Search for the cell housing the specified text and yield its [x, y] center coordinate. 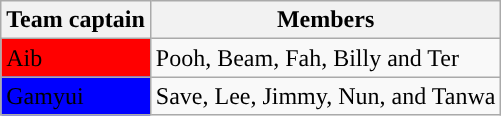
Members [326, 20]
Pooh, Beam, Fah, Billy and Ter [326, 58]
Gamyui [76, 96]
Aib [76, 58]
Team captain [76, 20]
Save, Lee, Jimmy, Nun, and Tanwa [326, 96]
